Capture the cell that displays the provided text and extract its [X, Y] central coordinate. 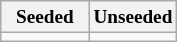
Unseeded [133, 17]
Seeded [45, 17]
